Return [x, y] of the center of cell containing provided text 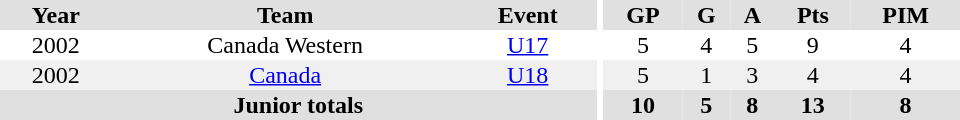
GP [643, 15]
G [706, 15]
Canada [286, 75]
Junior totals [298, 105]
U17 [528, 45]
Canada Western [286, 45]
Event [528, 15]
A [752, 15]
10 [643, 105]
Year [56, 15]
Pts [814, 15]
1 [706, 75]
13 [814, 105]
Team [286, 15]
U18 [528, 75]
9 [814, 45]
PIM [906, 15]
3 [752, 75]
